Detect which cell encompasses the target text, then output its [X, Y] center coordinate. 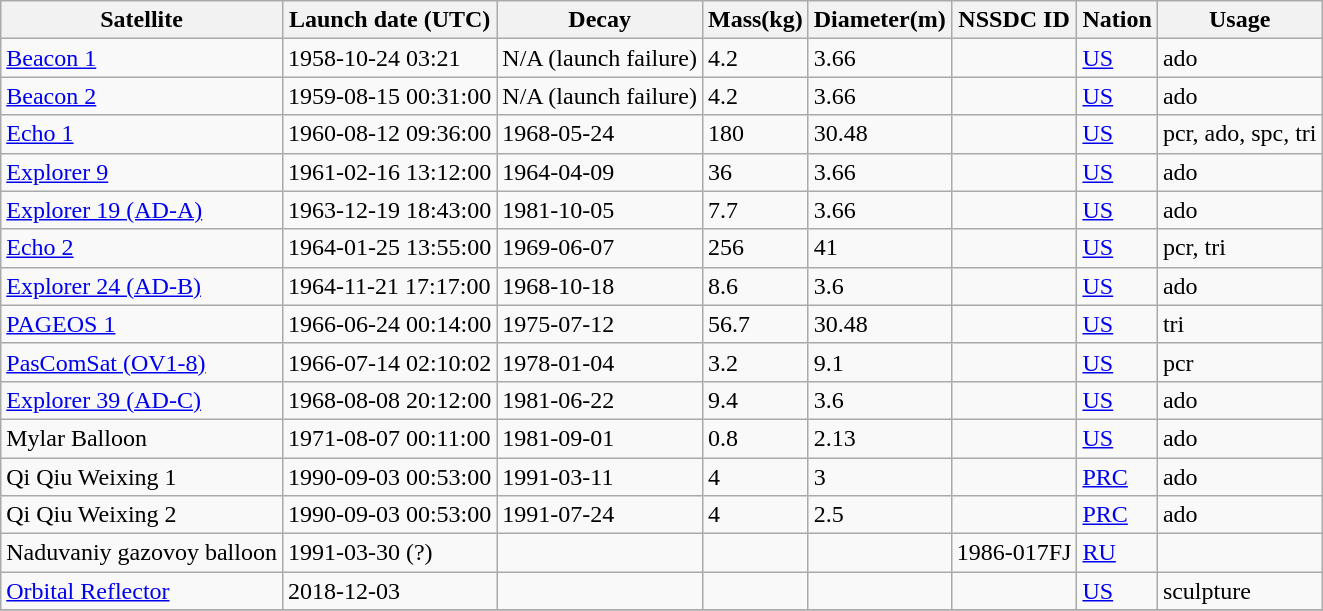
1981-09-01 [600, 438]
180 [755, 134]
Beacon 2 [142, 96]
Mass(kg) [755, 20]
Beacon 1 [142, 58]
Explorer 24 (AD-B) [142, 286]
Naduvaniy gazovoy balloon [142, 553]
1966-07-14 02:10:02 [389, 362]
PAGEOS 1 [142, 324]
1959-08-15 00:31:00 [389, 96]
1981-06-22 [600, 400]
RU [1117, 553]
pcr [1240, 362]
9.1 [880, 362]
Qi Qiu Weixing 1 [142, 477]
1986-017FJ [1014, 553]
1964-04-09 [600, 172]
pcr, ado, spc, tri [1240, 134]
2018-12-03 [389, 591]
Explorer 9 [142, 172]
1968-08-08 20:12:00 [389, 400]
1960-08-12 09:36:00 [389, 134]
1968-10-18 [600, 286]
Qi Qiu Weixing 2 [142, 515]
PasComSat (OV1-8) [142, 362]
NSSDC ID [1014, 20]
3.2 [755, 362]
1971-08-07 00:11:00 [389, 438]
Orbital Reflector [142, 591]
1991-07-24 [600, 515]
Decay [600, 20]
9.4 [755, 400]
256 [755, 248]
Explorer 39 (AD-C) [142, 400]
8.6 [755, 286]
1964-01-25 13:55:00 [389, 248]
2.13 [880, 438]
Echo 1 [142, 134]
1961-02-16 13:12:00 [389, 172]
Echo 2 [142, 248]
0.8 [755, 438]
Usage [1240, 20]
sculpture [1240, 591]
36 [755, 172]
1975-07-12 [600, 324]
1966-06-24 00:14:00 [389, 324]
1978-01-04 [600, 362]
Launch date (UTC) [389, 20]
Diameter(m) [880, 20]
pcr, tri [1240, 248]
1958-10-24 03:21 [389, 58]
1981-10-05 [600, 210]
Mylar Balloon [142, 438]
41 [880, 248]
3 [880, 477]
1969-06-07 [600, 248]
1991-03-11 [600, 477]
1963-12-19 18:43:00 [389, 210]
1968-05-24 [600, 134]
7.7 [755, 210]
Explorer 19 (AD-A) [142, 210]
56.7 [755, 324]
1991-03-30 (?) [389, 553]
1964-11-21 17:17:00 [389, 286]
tri [1240, 324]
Satellite [142, 20]
Nation [1117, 20]
2.5 [880, 515]
